Provide the (x, y) coordinate of the cell's center where the given text is located.  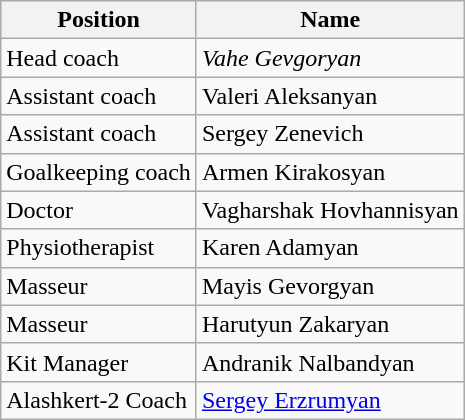
Head coach (99, 58)
Vahe Gevgoryan (330, 58)
Armen Kirakosyan (330, 172)
Goalkeeping coach (99, 172)
Sergey Zenevich (330, 134)
Name (330, 20)
Kit Manager (99, 362)
Valeri Aleksanyan (330, 96)
Harutyun Zakaryan (330, 324)
Position (99, 20)
Alashkert-2 Coach (99, 400)
Andranik Nalbandyan (330, 362)
Karen Adamyan (330, 248)
Mayis Gevorgyan (330, 286)
Physiotherapist (99, 248)
Vagharshak Hovhannisyan (330, 210)
Doctor (99, 210)
Sergey Erzrumyan (330, 400)
